From the cell containing the given text, extract its center point as (x, y) coordinate. 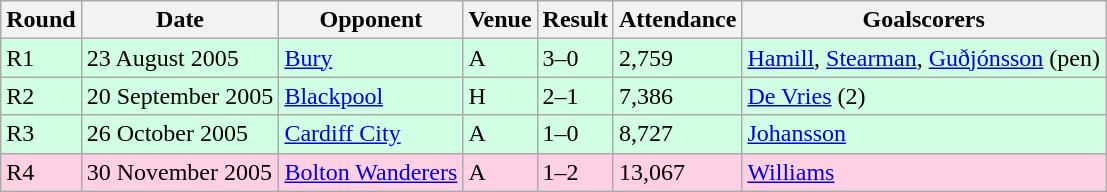
3–0 (575, 58)
7,386 (677, 96)
R2 (41, 96)
1–2 (575, 172)
Williams (924, 172)
1–0 (575, 134)
H (500, 96)
Cardiff City (371, 134)
Goalscorers (924, 20)
Johansson (924, 134)
20 September 2005 (180, 96)
13,067 (677, 172)
Bury (371, 58)
Result (575, 20)
Attendance (677, 20)
Bolton Wanderers (371, 172)
2–1 (575, 96)
Venue (500, 20)
30 November 2005 (180, 172)
R1 (41, 58)
Date (180, 20)
26 October 2005 (180, 134)
23 August 2005 (180, 58)
Hamill, Stearman, Guðjónsson (pen) (924, 58)
Round (41, 20)
2,759 (677, 58)
Blackpool (371, 96)
8,727 (677, 134)
R4 (41, 172)
R3 (41, 134)
Opponent (371, 20)
De Vries (2) (924, 96)
